Scan for the cell matching the given text and deliver its [x, y] coordinate at center. 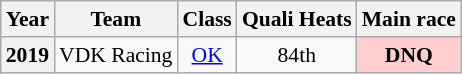
DNQ [409, 55]
Team [116, 19]
2019 [28, 55]
Year [28, 19]
VDK Racing [116, 55]
OK [206, 55]
84th [297, 55]
Main race [409, 19]
Quali Heats [297, 19]
Class [206, 19]
